Extract the [X, Y] coordinate from the center of the cell holding the provided text.  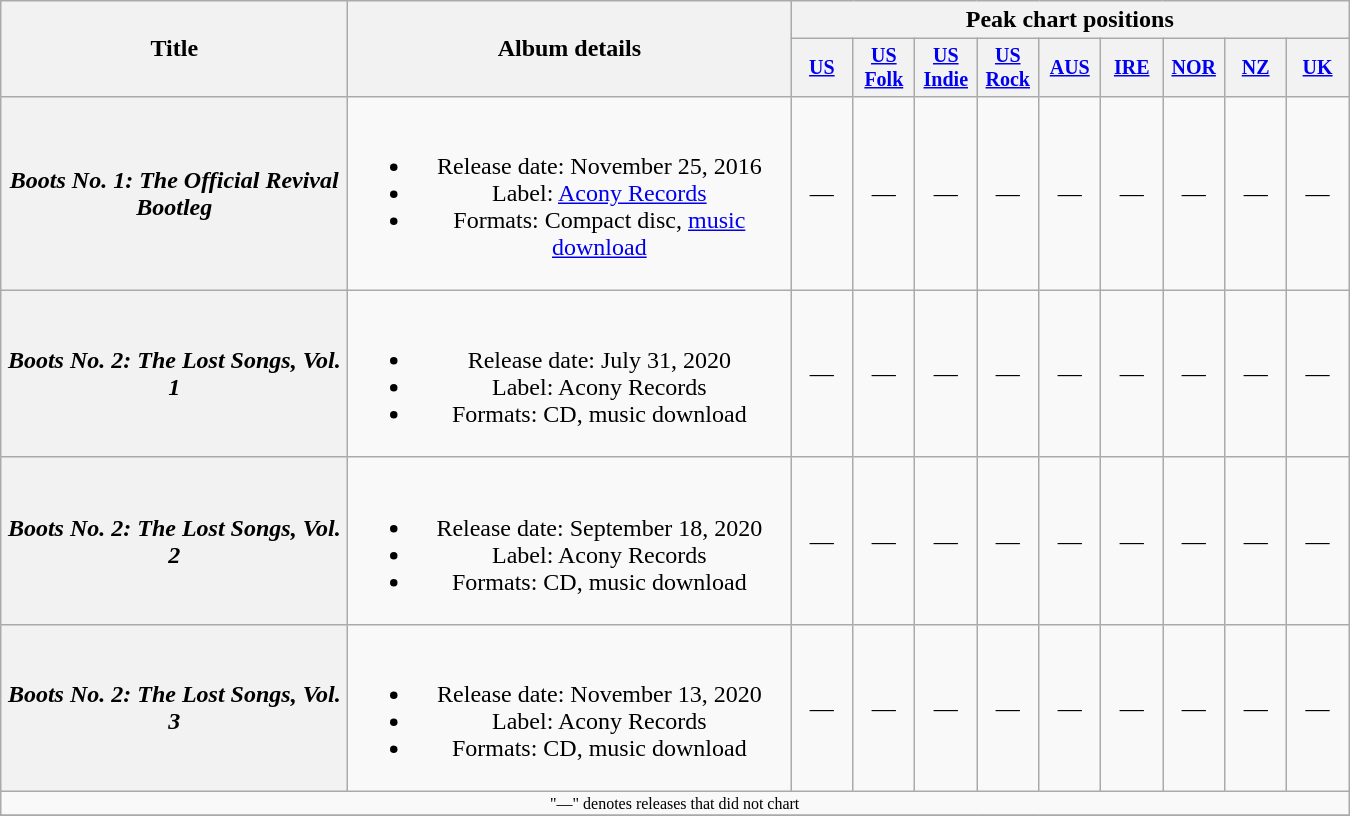
Release date: September 18, 2020Label: Acony RecordsFormats: CD, music download [570, 540]
US Indie [946, 68]
"—" denotes releases that did not chart [675, 804]
Release date: November 25, 2016Label: Acony RecordsFormats: Compact disc, music download [570, 193]
Boots No. 2: The Lost Songs, Vol. 3 [174, 708]
IRE [1132, 68]
USFolk [884, 68]
US [822, 68]
Boots No. 1: The Official Revival Bootleg [174, 193]
US Rock [1008, 68]
Title [174, 49]
Release date: November 13, 2020Label: Acony RecordsFormats: CD, music download [570, 708]
Boots No. 2: The Lost Songs, Vol. 1 [174, 374]
Boots No. 2: The Lost Songs, Vol. 2 [174, 540]
UK [1318, 68]
NZ [1256, 68]
Release date: July 31, 2020Label: Acony RecordsFormats: CD, music download [570, 374]
NOR [1194, 68]
AUS [1070, 68]
Peak chart positions [1070, 20]
Album details [570, 49]
